Detect which cell encompasses the target text, then output its [X, Y] center coordinate. 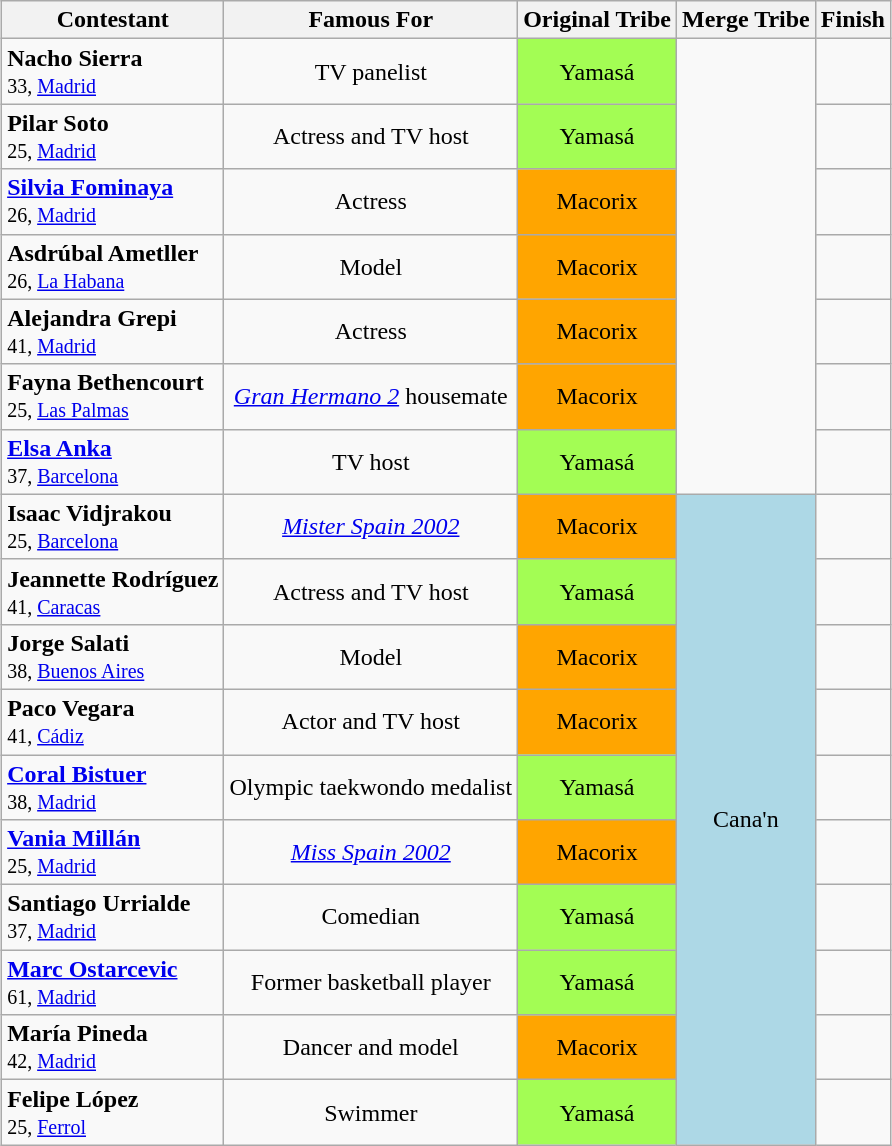
Isaac Vidjrakou25, Barcelona [113, 526]
Jeannette Rodríguez41, Caracas [113, 592]
Nacho Sierra33, Madrid [113, 72]
Fayna Bethencourt25, Las Palmas [113, 396]
María Pineda42, Madrid [113, 1048]
Original Tribe [598, 20]
Silvia Fominaya26, Madrid [113, 202]
Coral Bistuer38, Madrid [113, 786]
Elsa Anka37, Barcelona [113, 462]
Merge Tribe [746, 20]
Gran Hermano 2 housemate [371, 396]
Pilar Soto25, Madrid [113, 136]
Dancer and model [371, 1048]
Comedian [371, 918]
Miss Spain 2002 [371, 852]
Contestant [113, 20]
Santiago Urrialde37, Madrid [113, 918]
TV host [371, 462]
Asdrúbal Ametller26, La Habana [113, 266]
Paco Vegara41, Cádiz [113, 722]
Former basketball player [371, 982]
Cana'n [746, 820]
Famous For [371, 20]
Olympic taekwondo medalist [371, 786]
Actor and TV host [371, 722]
TV panelist [371, 72]
Marc Ostarcevic61, Madrid [113, 982]
Alejandra Grepi41, Madrid [113, 332]
Mister Spain 2002 [371, 526]
Swimmer [371, 1112]
Felipe López25, Ferrol [113, 1112]
Jorge Salati38, Buenos Aires [113, 656]
Finish [852, 20]
Vania Millán25, Madrid [113, 852]
